Return the (X, Y) coordinate for the center point of the cell that contains the specified text.  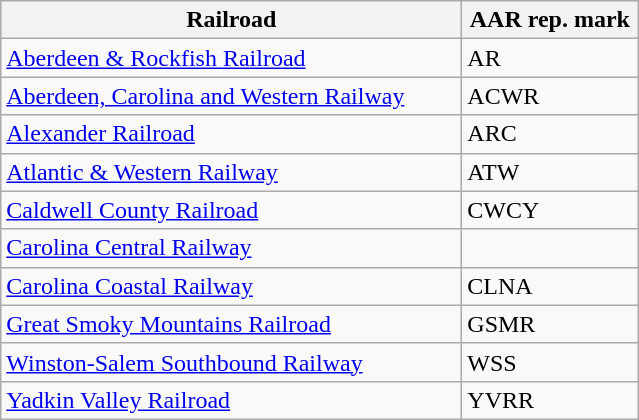
CLNA (550, 286)
Yadkin Valley Railroad (232, 400)
Aberdeen & Rockfish Railroad (232, 58)
Railroad (232, 20)
CWCY (550, 210)
Carolina Central Railway (232, 248)
YVRR (550, 400)
Aberdeen, Carolina and Western Railway (232, 96)
AAR rep. mark (550, 20)
Winston-Salem Southbound Railway (232, 362)
GSMR (550, 324)
Alexander Railroad (232, 134)
WSS (550, 362)
ARC (550, 134)
Carolina Coastal Railway (232, 286)
ACWR (550, 96)
AR (550, 58)
Caldwell County Railroad (232, 210)
Atlantic & Western Railway (232, 172)
ATW (550, 172)
Great Smoky Mountains Railroad (232, 324)
